From the cell containing the given text, extract its center point as (X, Y) coordinate. 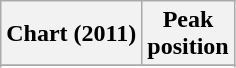
Peakposition (188, 34)
Chart (2011) (72, 34)
